Capture the cell that displays the provided text and extract its [X, Y] central coordinate. 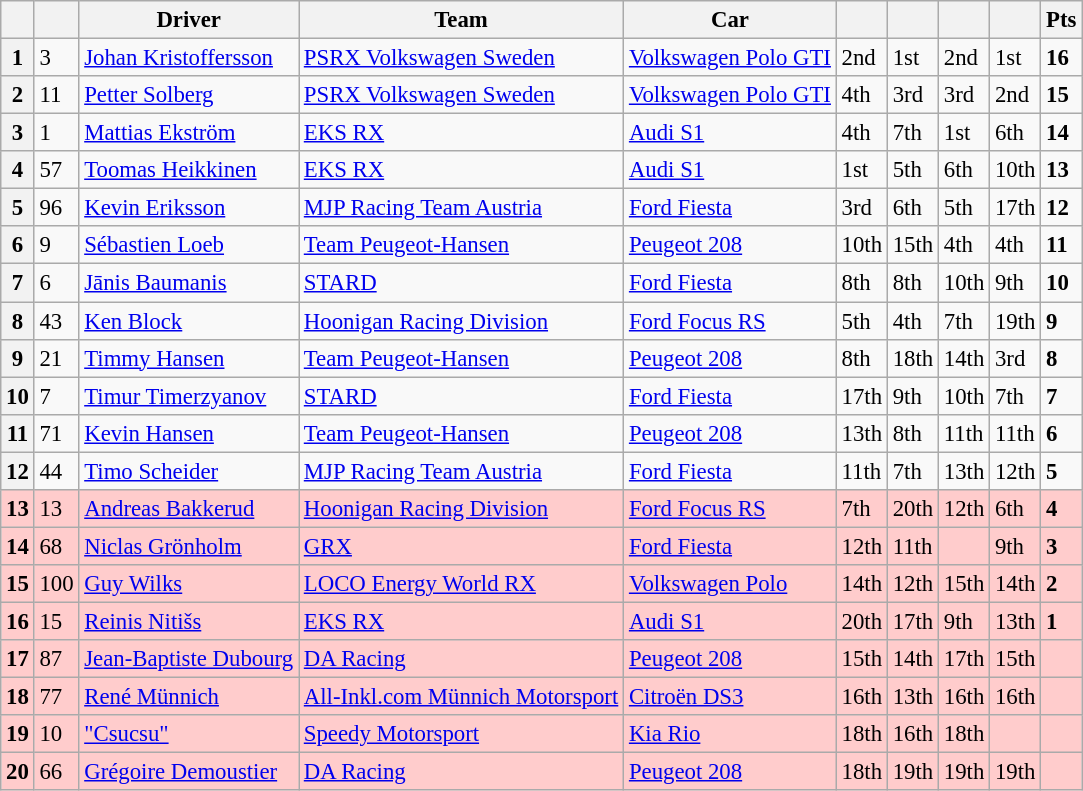
Citroën DS3 [730, 697]
71 [56, 433]
77 [56, 697]
Pts [1062, 20]
Johan Kristoffersson [189, 58]
18 [18, 697]
44 [56, 471]
René Münnich [189, 697]
17 [18, 659]
Niclas Grönholm [189, 546]
Kevin Eriksson [189, 208]
20 [18, 772]
All-Inkl.com Münnich Motorsport [460, 697]
LOCO Energy World RX [460, 584]
Driver [189, 20]
Grégoire Demoustier [189, 772]
Kia Rio [730, 734]
"Csucsu" [189, 734]
Guy Wilks [189, 584]
57 [56, 170]
GRX [460, 546]
Car [730, 20]
Volkswagen Polo [730, 584]
Jean-Baptiste Dubourg [189, 659]
87 [56, 659]
Andreas Bakkerud [189, 509]
Sébastien Loeb [189, 245]
Toomas Heikkinen [189, 170]
96 [56, 208]
Mattias Ekström [189, 133]
Petter Solberg [189, 95]
Team [460, 20]
43 [56, 321]
Jānis Baumanis [189, 283]
Timur Timerzyanov [189, 396]
66 [56, 772]
Timmy Hansen [189, 358]
68 [56, 546]
Kevin Hansen [189, 433]
Reinis Nitišs [189, 621]
Timo Scheider [189, 471]
100 [56, 584]
21 [56, 358]
Ken Block [189, 321]
19 [18, 734]
Speedy Motorsport [460, 734]
